From the cell containing the given text, extract its center point as (x, y) coordinate. 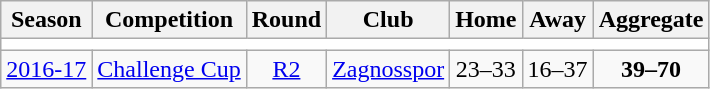
2016-17 (46, 69)
R2 (286, 69)
39–70 (651, 69)
Zagnosspor (388, 69)
16–37 (558, 69)
Club (388, 20)
Season (46, 20)
Home (486, 20)
Away (558, 20)
Challenge Cup (169, 69)
Competition (169, 20)
23–33 (486, 69)
Aggregate (651, 20)
Round (286, 20)
